Return the [X, Y] coordinate for the center point of the cell that contains the specified text.  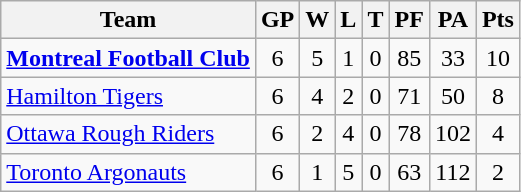
Montreal Football Club [128, 58]
Toronto Argonauts [128, 172]
PF [409, 20]
102 [452, 134]
50 [452, 96]
63 [409, 172]
112 [452, 172]
T [376, 20]
PA [452, 20]
33 [452, 58]
10 [498, 58]
78 [409, 134]
Team [128, 20]
W [318, 20]
L [348, 20]
Pts [498, 20]
Ottawa Rough Riders [128, 134]
Hamilton Tigers [128, 96]
GP [277, 20]
71 [409, 96]
8 [498, 96]
85 [409, 58]
